Return (x, y) of the center of cell containing provided text 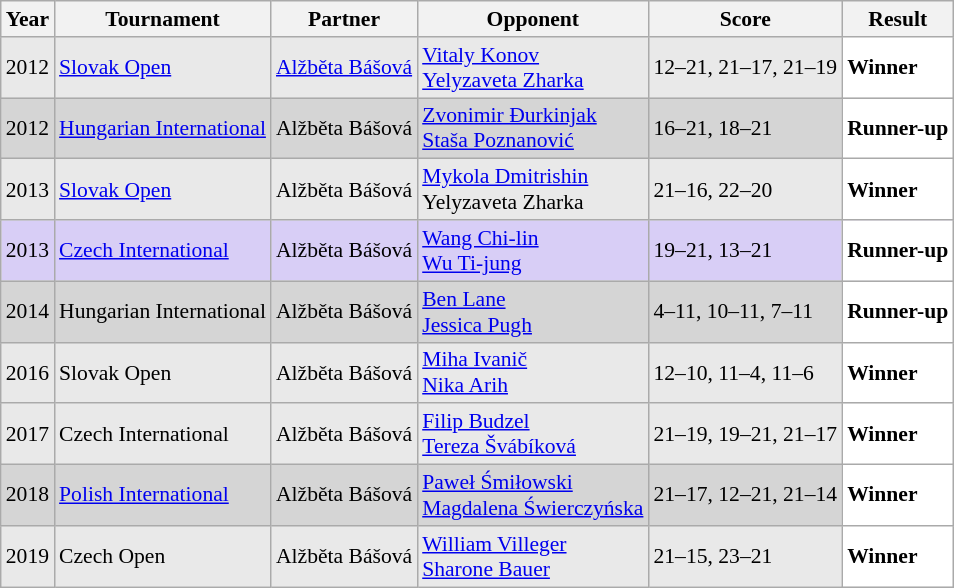
Opponent (532, 19)
12–21, 21–17, 21–19 (745, 68)
21–19, 19–21, 21–17 (745, 434)
Partner (344, 19)
Mykola Dmitrishin Yelyzaveta Zharka (532, 190)
2019 (28, 556)
2014 (28, 312)
Zvonimir Đurkinjak Staša Poznanović (532, 128)
Polish International (162, 496)
2017 (28, 434)
Wang Chi-lin Wu Ti-jung (532, 250)
Vitaly Konov Yelyzaveta Zharka (532, 68)
Score (745, 19)
21–15, 23–21 (745, 556)
Paweł Śmiłowski Magdalena Świerczyńska (532, 496)
19–21, 13–21 (745, 250)
4–11, 10–11, 7–11 (745, 312)
Result (898, 19)
William Villeger Sharone Bauer (532, 556)
Tournament (162, 19)
Filip Budzel Tereza Švábíková (532, 434)
2016 (28, 372)
21–16, 22–20 (745, 190)
Miha Ivanič Nika Arih (532, 372)
Year (28, 19)
12–10, 11–4, 11–6 (745, 372)
2018 (28, 496)
16–21, 18–21 (745, 128)
Ben Lane Jessica Pugh (532, 312)
Czech Open (162, 556)
21–17, 12–21, 21–14 (745, 496)
